Output the [X, Y] coordinate of the center of the cell containing the given text.  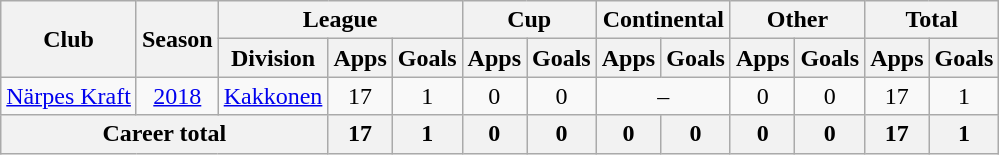
Division [273, 58]
Other [797, 20]
Career total [164, 134]
Cup [529, 20]
Närpes Kraft [69, 96]
Season [177, 39]
Club [69, 39]
– [663, 96]
Continental [663, 20]
League [340, 20]
2018 [177, 96]
Kakkonen [273, 96]
Total [932, 20]
